For the text-containing cell, return its midpoint in (x, y) coordinate format. 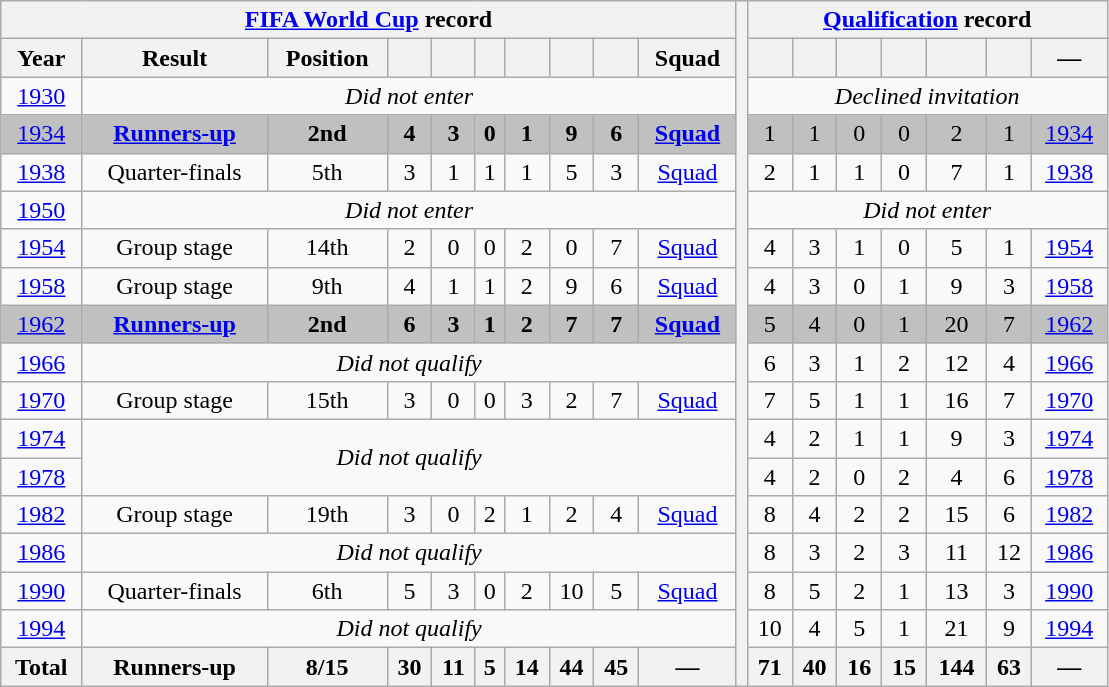
144 (956, 667)
1950 (42, 210)
Year (42, 58)
Position (327, 58)
1930 (42, 96)
30 (410, 667)
FIFA World Cup record (369, 20)
63 (1010, 667)
15th (327, 400)
44 (572, 667)
40 (814, 667)
71 (770, 667)
Total (42, 667)
14th (327, 248)
20 (956, 324)
Declined invitation (927, 96)
45 (616, 667)
14 (526, 667)
Result (174, 58)
13 (956, 591)
9th (327, 286)
8/15 (327, 667)
19th (327, 515)
Qualification record (927, 20)
5th (327, 172)
21 (956, 629)
6th (327, 591)
